Pinpoint the cell where the given text exists, returning its (X, Y) midpoint coordinate. 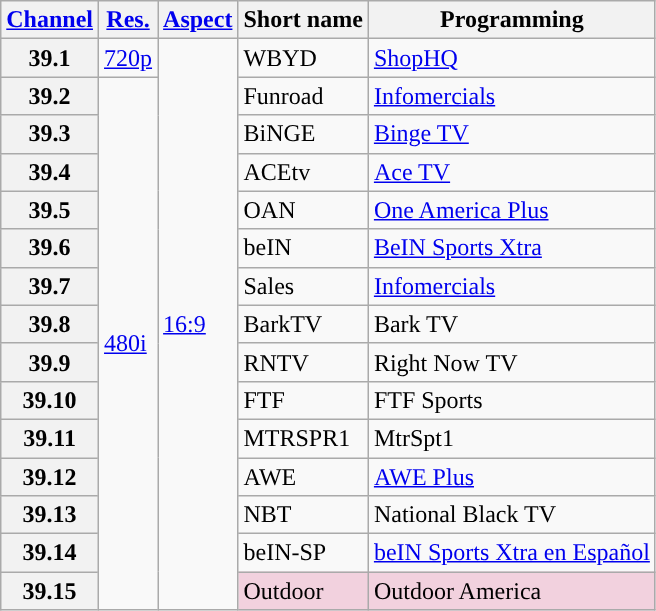
ShopHQ (512, 58)
Right Now TV (512, 362)
480i (128, 344)
beIN-SP (303, 553)
FTF (303, 400)
39.1 (50, 58)
720p (128, 58)
Outdoor America (512, 591)
RNTV (303, 362)
OAN (303, 210)
BarkTV (303, 324)
Res. (128, 20)
BeIN Sports Xtra (512, 248)
39.11 (50, 438)
FTF Sports (512, 400)
39.3 (50, 134)
39.4 (50, 172)
National Black TV (512, 515)
beIN Sports Xtra en Español (512, 553)
39.6 (50, 248)
MtrSpt1 (512, 438)
Binge TV (512, 134)
39.14 (50, 553)
Outdoor (303, 591)
AWE Plus (512, 477)
16:9 (198, 324)
Short name (303, 20)
beIN (303, 248)
39.9 (50, 362)
ACEtv (303, 172)
WBYD (303, 58)
39.8 (50, 324)
Programming (512, 20)
One America Plus (512, 210)
BiNGE (303, 134)
MTRSPR1 (303, 438)
39.12 (50, 477)
NBT (303, 515)
AWE (303, 477)
39.10 (50, 400)
Sales (303, 286)
39.15 (50, 591)
Ace TV (512, 172)
39.2 (50, 96)
39.5 (50, 210)
Bark TV (512, 324)
Channel (50, 20)
Aspect (198, 20)
39.7 (50, 286)
Funroad (303, 96)
39.13 (50, 515)
